Extract the (X, Y) coordinate from the center of the cell holding the provided text.  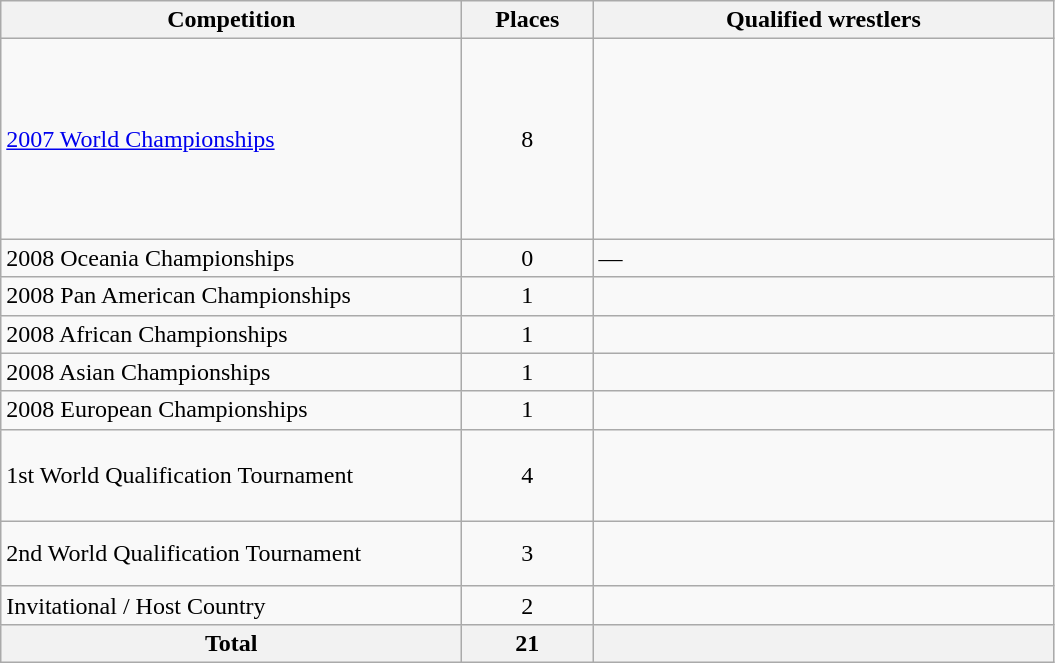
Invitational / Host Country (232, 605)
Qualified wrestlers (824, 20)
2008 Oceania Championships (232, 258)
2008 European Championships (232, 410)
Competition (232, 20)
Total (232, 643)
2008 Asian Championships (232, 372)
2007 World Championships (232, 139)
4 (528, 475)
2nd World Qualification Tournament (232, 554)
8 (528, 139)
— (824, 258)
2 (528, 605)
21 (528, 643)
1st World Qualification Tournament (232, 475)
2008 African Championships (232, 334)
0 (528, 258)
Places (528, 20)
2008 Pan American Championships (232, 296)
3 (528, 554)
